Detect which cell encompasses the target text, then output its (X, Y) center coordinate. 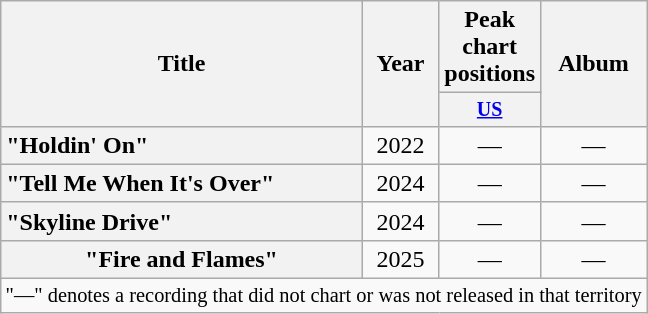
Year (400, 64)
"Holdin' On" (182, 145)
Title (182, 64)
"Tell Me When It's Over" (182, 183)
"—" denotes a recording that did not chart or was not released in that territory (324, 296)
US (490, 110)
2022 (400, 145)
Peak chart positions (490, 47)
"Fire and Flames" (182, 259)
"Skyline Drive" (182, 221)
Album (594, 64)
2025 (400, 259)
